Scan for the cell matching the given text and deliver its (X, Y) coordinate at center. 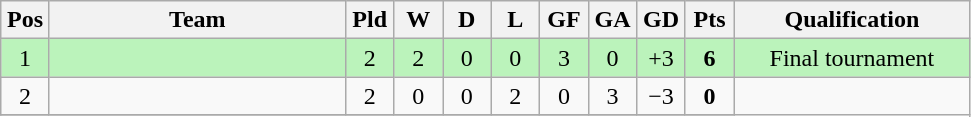
Team (197, 20)
6 (710, 58)
Pos (26, 20)
W (418, 20)
GF (564, 20)
GA (612, 20)
D (466, 20)
Final tournament (852, 58)
Qualification (852, 20)
Pts (710, 20)
+3 (662, 58)
GD (662, 20)
1 (26, 58)
Pld (370, 20)
−3 (662, 96)
L (516, 20)
